For the text-containing cell, return its midpoint in (X, Y) coordinate format. 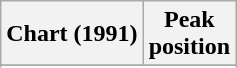
Peakposition (189, 34)
Chart (1991) (72, 34)
